Capture the cell that displays the provided text and extract its (X, Y) central coordinate. 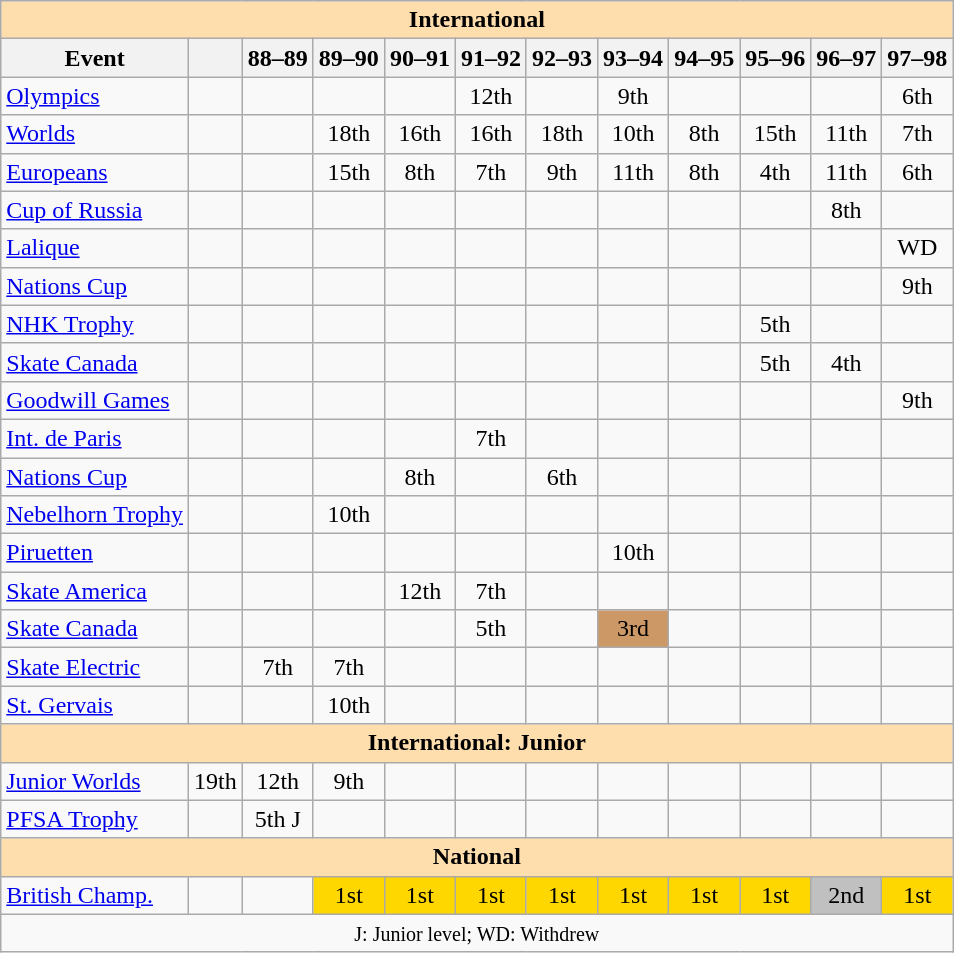
Goodwill Games (95, 400)
91–92 (490, 58)
95–96 (776, 58)
Skate America (95, 591)
Olympics (95, 96)
Int. de Paris (95, 438)
88–89 (278, 58)
Cup of Russia (95, 210)
Nebelhorn Trophy (95, 515)
19th (215, 781)
National (477, 857)
Worlds (95, 134)
PFSA Trophy (95, 819)
96–97 (846, 58)
J: Junior level; WD: Withdrew (477, 933)
Lalique (95, 248)
British Champ. (95, 895)
WD (918, 248)
92–93 (562, 58)
90–91 (420, 58)
NHK Trophy (95, 324)
93–94 (634, 58)
5th J (278, 819)
Piruetten (95, 553)
2nd (846, 895)
Junior Worlds (95, 781)
3rd (634, 629)
Skate Electric (95, 667)
89–90 (348, 58)
St. Gervais (95, 705)
International (477, 20)
Event (95, 58)
Europeans (95, 172)
94–95 (704, 58)
97–98 (918, 58)
International: Junior (477, 743)
